For the text-containing cell, return its midpoint in [X, Y] coordinate format. 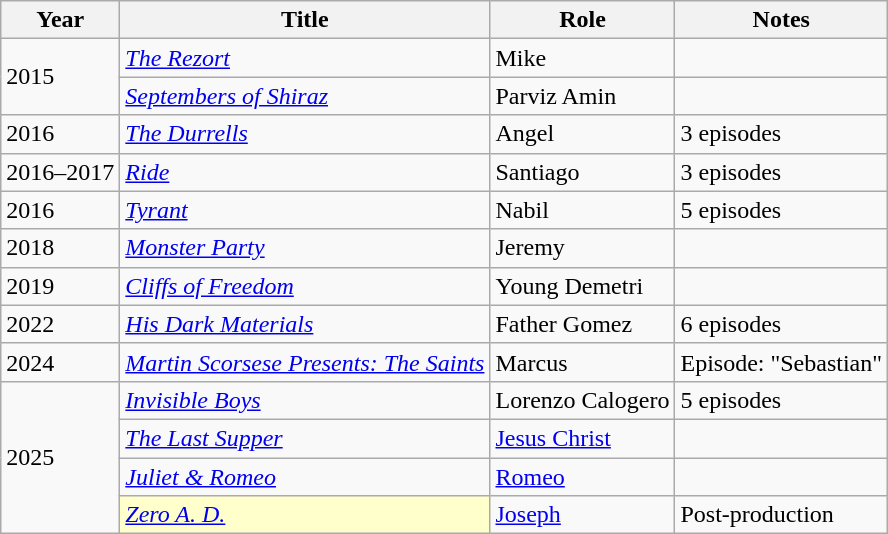
Juliet & Romeo [305, 477]
Jeremy [582, 248]
2016–2017 [60, 172]
Jesus Christ [582, 438]
Role [582, 20]
Martin Scorsese Presents: The Saints [305, 362]
2018 [60, 248]
Marcus [582, 362]
Parviz Amin [582, 96]
Septembers of Shiraz [305, 96]
Episode: "Sebastian" [782, 362]
Post-production [782, 515]
2019 [60, 286]
The Rezort [305, 58]
Zero A. D. [305, 515]
The Last Supper [305, 438]
Cliffs of Freedom [305, 286]
Lorenzo Calogero [582, 400]
2024 [60, 362]
Young Demetri [582, 286]
Mike [582, 58]
Tyrant [305, 210]
Joseph [582, 515]
Notes [782, 20]
The Durrells [305, 134]
2025 [60, 457]
Year [60, 20]
Monster Party [305, 248]
Ride [305, 172]
Romeo [582, 477]
Nabil [582, 210]
Invisible Boys [305, 400]
2015 [60, 77]
Title [305, 20]
6 episodes [782, 324]
Father Gomez [582, 324]
Santiago [582, 172]
His Dark Materials [305, 324]
Angel [582, 134]
2022 [60, 324]
